Return the (x, y) coordinate for the center point of the cell that contains the specified text.  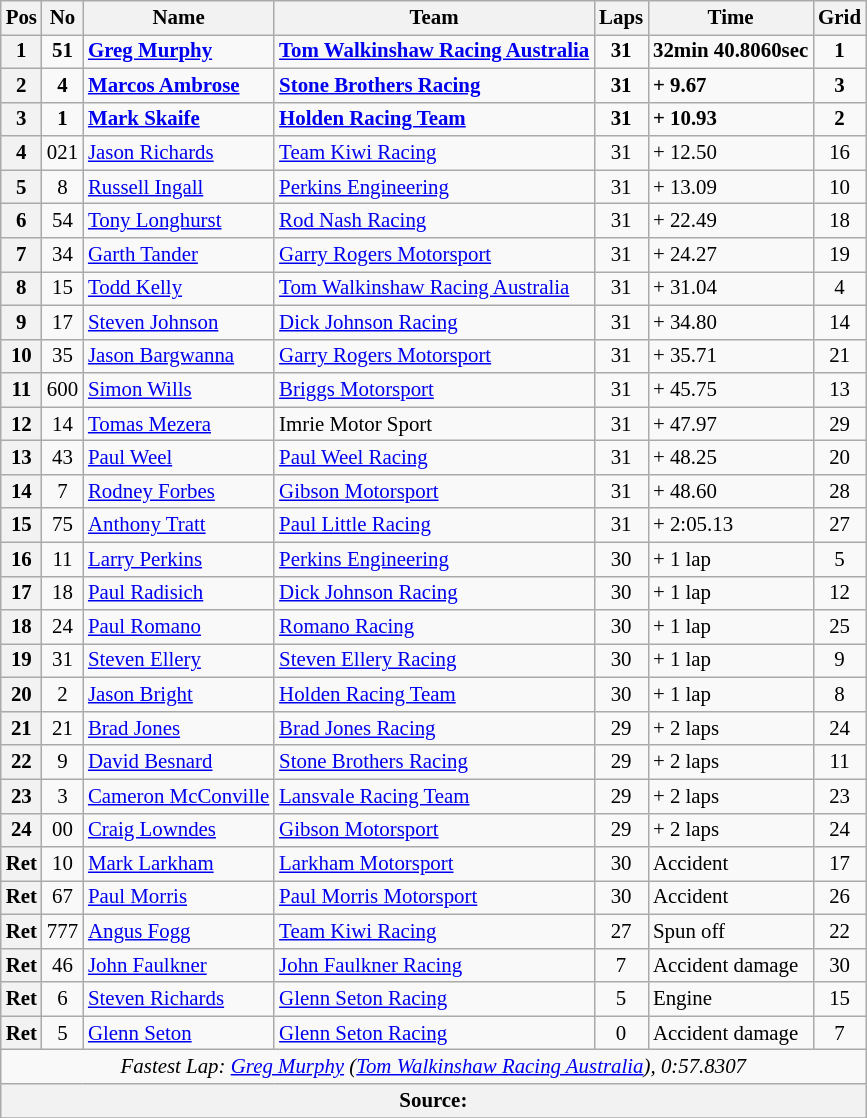
Steven Johnson (178, 322)
Larkham Motorsport (434, 864)
Greg Murphy (178, 51)
Todd Kelly (178, 288)
John Faulkner (178, 965)
Paul Radisich (178, 593)
Paul Morris Motorsport (434, 898)
0 (621, 1033)
67 (62, 898)
Lansvale Racing Team (434, 796)
00 (62, 830)
+ 13.09 (730, 187)
Angus Fogg (178, 931)
+ 24.27 (730, 255)
No (62, 18)
Anthony Tratt (178, 525)
32min 40.8060sec (730, 51)
Jason Bargwanna (178, 356)
David Besnard (178, 762)
Tomas Mezera (178, 424)
+ 2:05.13 (730, 525)
Rodney Forbes (178, 491)
021 (62, 153)
Team (434, 18)
Garth Tander (178, 255)
Time (730, 18)
Marcos Ambrose (178, 85)
Pos (22, 18)
+ 47.97 (730, 424)
+ 22.49 (730, 221)
25 (840, 627)
Russell Ingall (178, 187)
600 (62, 390)
Cameron McConville (178, 796)
Jason Bright (178, 695)
+ 12.50 (730, 153)
+ 45.75 (730, 390)
+ 48.60 (730, 491)
Simon Wills (178, 390)
54 (62, 221)
+ 34.80 (730, 322)
Fastest Lap: Greg Murphy (Tom Walkinshaw Racing Australia), 0:57.8307 (434, 1067)
Romano Racing (434, 627)
+ 35.71 (730, 356)
Jason Richards (178, 153)
34 (62, 255)
Paul Morris (178, 898)
75 (62, 525)
28 (840, 491)
John Faulkner Racing (434, 965)
26 (840, 898)
Imrie Motor Sport (434, 424)
46 (62, 965)
Laps (621, 18)
Brad Jones (178, 728)
+ 9.67 (730, 85)
777 (62, 931)
Tony Longhurst (178, 221)
Name (178, 18)
Steven Richards (178, 999)
Craig Lowndes (178, 830)
Paul Little Racing (434, 525)
Paul Romano (178, 627)
Brad Jones Racing (434, 728)
+ 48.25 (730, 458)
Spun off (730, 931)
Rod Nash Racing (434, 221)
Grid (840, 18)
Mark Skaife (178, 119)
Larry Perkins (178, 559)
Steven Ellery (178, 661)
Briggs Motorsport (434, 390)
Engine (730, 999)
Mark Larkham (178, 864)
Paul Weel Racing (434, 458)
Source: (434, 1101)
Steven Ellery Racing (434, 661)
35 (62, 356)
Glenn Seton (178, 1033)
+ 10.93 (730, 119)
+ 31.04 (730, 288)
43 (62, 458)
Paul Weel (178, 458)
51 (62, 51)
